Pinpoint the cell where the given text exists, returning its [x, y] midpoint coordinate. 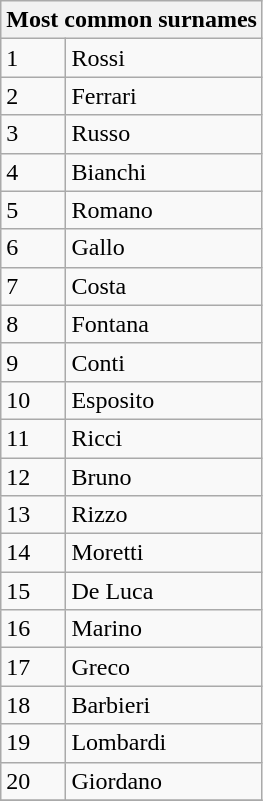
13 [34, 515]
Bruno [164, 477]
10 [34, 400]
Giordano [164, 781]
16 [34, 629]
4 [34, 172]
Barbieri [164, 705]
Bianchi [164, 172]
Lombardi [164, 743]
6 [34, 248]
5 [34, 210]
20 [34, 781]
Marino [164, 629]
Rizzo [164, 515]
12 [34, 477]
19 [34, 743]
Conti [164, 362]
11 [34, 438]
17 [34, 667]
Moretti [164, 553]
14 [34, 553]
9 [34, 362]
Ricci [164, 438]
8 [34, 324]
15 [34, 591]
Greco [164, 667]
Most common surnames [132, 20]
Ferrari [164, 96]
Rossi [164, 58]
Fontana [164, 324]
3 [34, 134]
Romano [164, 210]
Russo [164, 134]
Costa [164, 286]
7 [34, 286]
1 [34, 58]
Gallo [164, 248]
18 [34, 705]
2 [34, 96]
Esposito [164, 400]
De Luca [164, 591]
